Find where the given text appears and provide that cell's center as (x, y) coordinate. 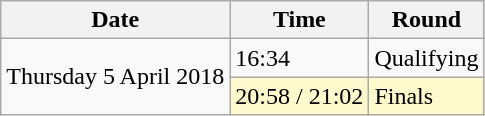
Time (300, 20)
16:34 (300, 58)
Round (426, 20)
Thursday 5 April 2018 (116, 77)
20:58 / 21:02 (300, 96)
Qualifying (426, 58)
Date (116, 20)
Finals (426, 96)
